For the text-containing cell, return its midpoint in [x, y] coordinate format. 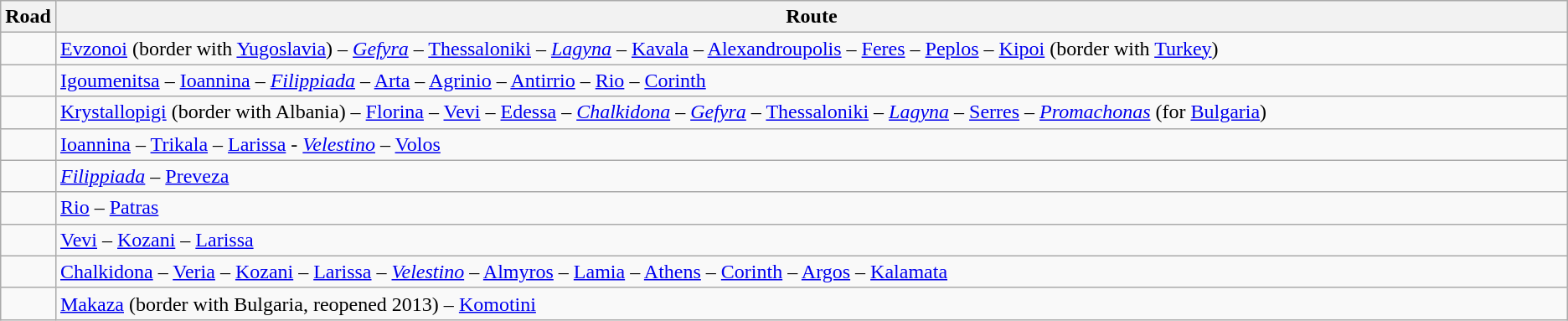
Krystallopigi (border with Albania) – Florina – Vevi – Edessa – Chalkidona – Gefyra – Thessaloniki – Lagyna – Serres – Promachonas (for Bulgaria) [811, 112]
Vevi – Kozani – Larissa [811, 240]
Ioannina – Trikala – Larissa - Velestino – Volos [811, 144]
Makaza (border with Bulgaria, reopened 2013) – Komotini [811, 303]
Filippiada – Preveza [811, 176]
Route [811, 17]
Evzonoi (border with Yugoslavia) – Gefyra – Thessaloniki – Lagyna – Kavala – Alexandroupolis – Feres – Peplos – Kipoi (border with Turkey) [811, 49]
Igoumenitsa – Ioannina – Filippiada – Arta – Agrinio – Antirrio – Rio – Corinth [811, 80]
Rio – Patras [811, 208]
Road [28, 17]
Chalkidona – Veria – Kozani – Larissa – Velestino – Almyros – Lamia – Athens – Corinth – Argos – Kalamata [811, 272]
